Extract the [x, y] coordinate from the center of the cell holding the provided text.  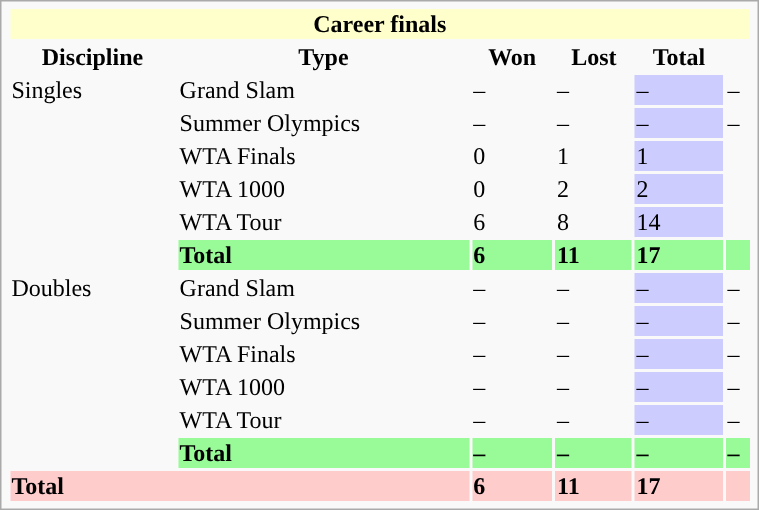
Type [324, 57]
14 [679, 222]
Career finals [380, 24]
Lost [594, 57]
8 [594, 222]
Singles [92, 172]
Discipline [92, 57]
Doubles [92, 370]
Won [512, 57]
